Find where the given text appears and provide that cell's center as (x, y) coordinate. 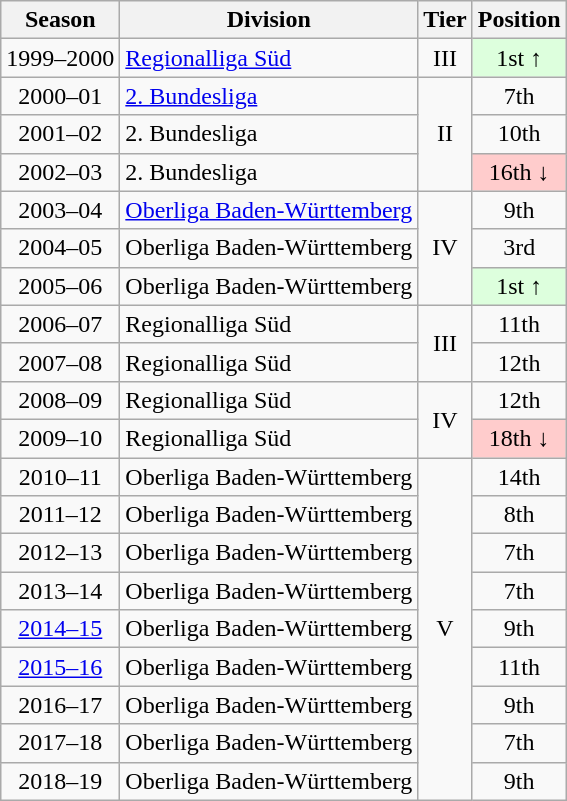
2010–11 (60, 477)
10th (519, 134)
2013–14 (60, 591)
3rd (519, 248)
8th (519, 515)
2016–17 (60, 705)
2015–16 (60, 667)
2001–02 (60, 134)
Season (60, 20)
2007–08 (60, 362)
14th (519, 477)
2004–05 (60, 248)
1999–2000 (60, 58)
2002–03 (60, 172)
2006–07 (60, 324)
Tier (446, 20)
Position (519, 20)
2005–06 (60, 286)
Division (269, 20)
16th ↓ (519, 172)
V (446, 630)
2009–10 (60, 438)
2014–15 (60, 629)
2003–04 (60, 210)
2000–01 (60, 96)
2008–09 (60, 400)
18th ↓ (519, 438)
II (446, 134)
2012–13 (60, 553)
2017–18 (60, 743)
2011–12 (60, 515)
2018–19 (60, 781)
